Identify which cell holds the provided text, then report its [X, Y] central coordinate. 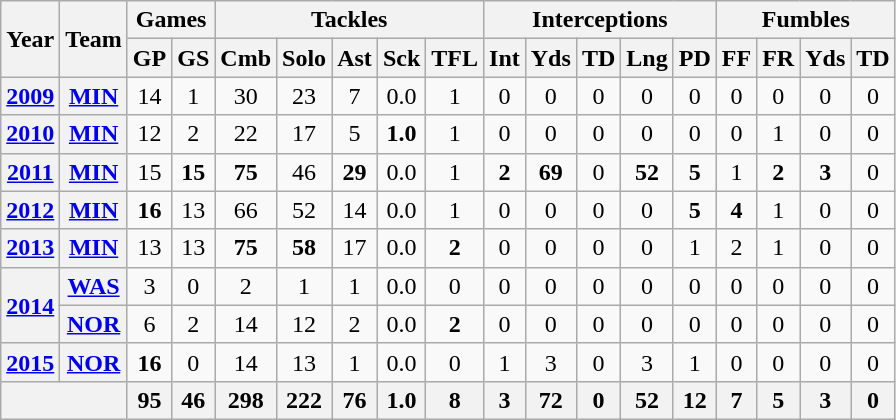
2009 [30, 96]
2010 [30, 134]
Sck [401, 58]
22 [246, 134]
GP [149, 58]
TFL [455, 58]
66 [246, 210]
Cmb [246, 58]
PD [694, 58]
2014 [30, 305]
FR [778, 58]
Lng [647, 58]
2015 [30, 362]
Ast [355, 58]
Solo [304, 58]
95 [149, 400]
222 [304, 400]
2011 [30, 172]
298 [246, 400]
Year [30, 39]
Tackles [350, 20]
FF [736, 58]
Team [94, 39]
23 [304, 96]
4 [736, 210]
GS [194, 58]
6 [149, 324]
29 [355, 172]
Games [170, 20]
30 [246, 96]
2012 [30, 210]
2013 [30, 248]
69 [550, 172]
WAS [94, 286]
58 [304, 248]
76 [355, 400]
8 [455, 400]
Fumbles [806, 20]
72 [550, 400]
Interceptions [600, 20]
Int [505, 58]
